Scan for the cell matching the given text and deliver its (X, Y) coordinate at center. 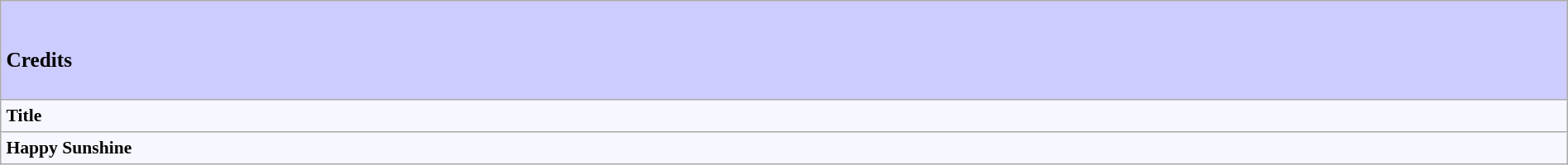
Credits (784, 50)
Happy Sunshine (784, 148)
Title (784, 115)
